Find where the given text appears and provide that cell's center as [x, y] coordinate. 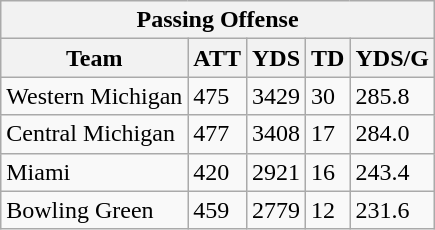
12 [328, 210]
Central Michigan [94, 134]
16 [328, 172]
Miami [94, 172]
477 [218, 134]
TD [328, 58]
Western Michigan [94, 96]
231.6 [392, 210]
475 [218, 96]
420 [218, 172]
YDS/G [392, 58]
30 [328, 96]
Passing Offense [218, 20]
285.8 [392, 96]
243.4 [392, 172]
YDS [276, 58]
Bowling Green [94, 210]
2921 [276, 172]
284.0 [392, 134]
Team [94, 58]
3429 [276, 96]
ATT [218, 58]
17 [328, 134]
2779 [276, 210]
459 [218, 210]
3408 [276, 134]
